Detect which cell encompasses the target text, then output its (x, y) center coordinate. 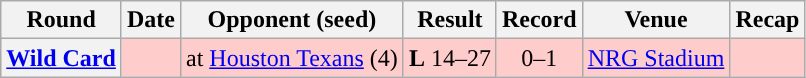
Record (539, 20)
Recap (768, 20)
Wild Card (62, 58)
NRG Stadium (656, 58)
Round (62, 20)
0–1 (539, 58)
L 14–27 (450, 58)
at Houston Texans (4) (292, 58)
Result (450, 20)
Venue (656, 20)
Opponent (seed) (292, 20)
Date (150, 20)
